Find where the given text appears and provide that cell's center as [x, y] coordinate. 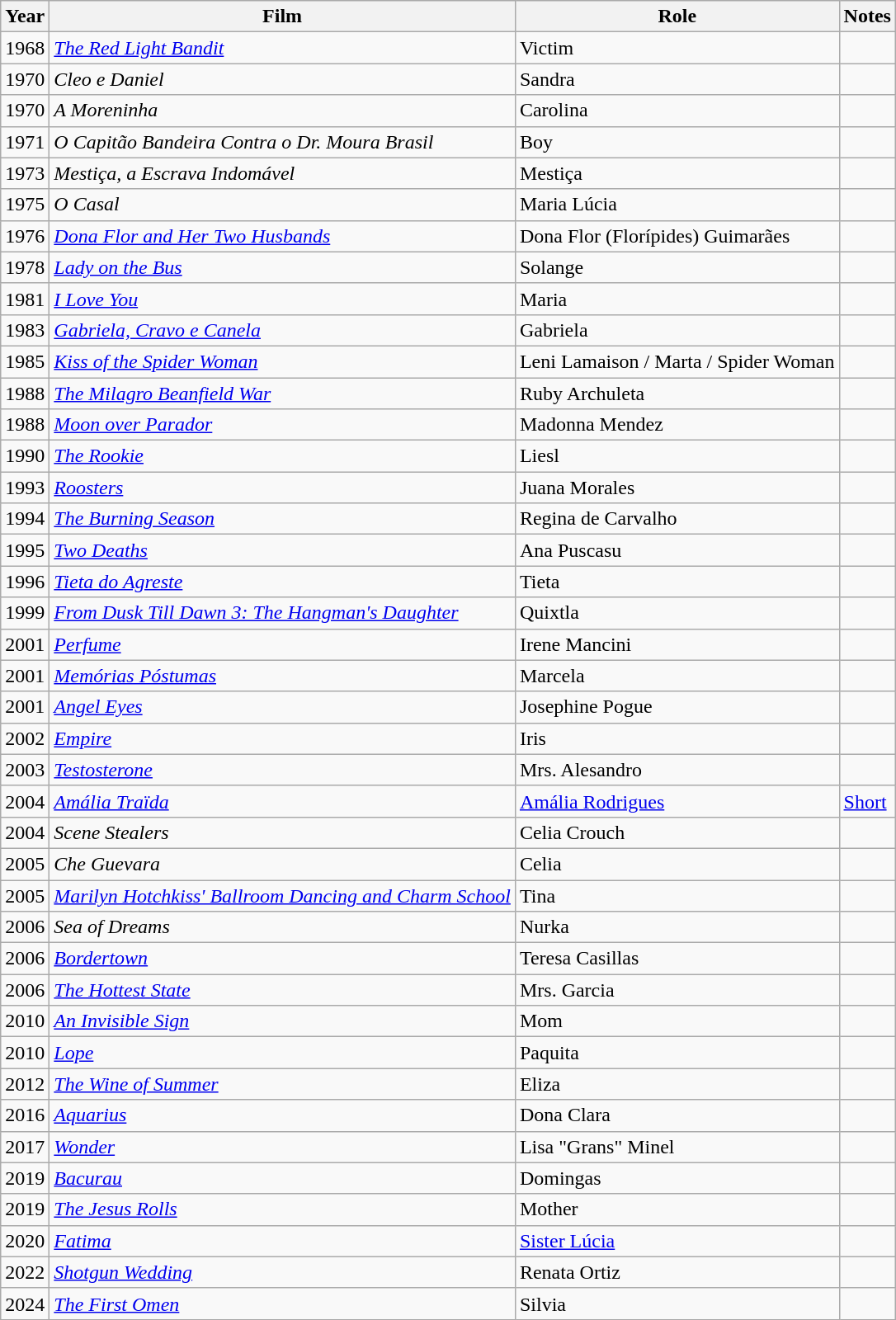
1978 [25, 267]
A Moreninha [282, 111]
Teresa Casillas [677, 959]
Bacurau [282, 1178]
Victim [677, 48]
Dona Clara [677, 1115]
1993 [25, 488]
1994 [25, 519]
Lisa "Grans" Minel [677, 1147]
Madonna Mendez [677, 425]
Roosters [282, 488]
1968 [25, 48]
Mrs. Alesandro [677, 770]
O Capitão Bandeira Contra o Dr. Moura Brasil [282, 142]
Role [677, 16]
1995 [25, 550]
Mestiça, a Escrava Indomável [282, 173]
Tina [677, 895]
Carolina [677, 111]
Scene Stealers [282, 832]
Irene Mancini [677, 644]
Memórias Póstumas [282, 676]
Year [25, 16]
1975 [25, 205]
Eliza [677, 1084]
Ana Puscasu [677, 550]
Mestiça [677, 173]
Renata Ortiz [677, 1272]
The Burning Season [282, 519]
The Wine of Summer [282, 1084]
Celia Crouch [677, 832]
Celia [677, 864]
Cleo e Daniel [282, 79]
Ruby Archuleta [677, 394]
Kiss of the Spider Woman [282, 361]
Mother [677, 1209]
Testosterone [282, 770]
Two Deaths [282, 550]
Wonder [282, 1147]
Nurka [677, 927]
2003 [25, 770]
The Rookie [282, 456]
Paquita [677, 1053]
Marilyn Hotchkiss' Ballroom Dancing and Charm School [282, 895]
Sea of Dreams [282, 927]
Gabriela, Cravo e Canela [282, 330]
2017 [25, 1147]
Lady on the Bus [282, 267]
1973 [25, 173]
The Hottest State [282, 990]
The Red Light Bandit [282, 48]
1999 [25, 613]
2020 [25, 1241]
Marcela [677, 676]
O Casal [282, 205]
Tieta do Agreste [282, 582]
Che Guevara [282, 864]
Notes [867, 16]
1983 [25, 330]
1990 [25, 456]
Empire [282, 738]
The First Omen [282, 1303]
Juana Morales [677, 488]
The Jesus Rolls [282, 1209]
Quixtla [677, 613]
Leni Lamaison / Marta / Spider Woman [677, 361]
Sister Lúcia [677, 1241]
Domingas [677, 1178]
Perfume [282, 644]
Short [867, 801]
1996 [25, 582]
Sandra [677, 79]
Amália Rodrigues [677, 801]
From Dusk Till Dawn 3: The Hangman's Daughter [282, 613]
Lope [282, 1053]
1985 [25, 361]
Moon over Parador [282, 425]
Amália Traïda [282, 801]
2016 [25, 1115]
2024 [25, 1303]
Gabriela [677, 330]
The Milagro Beanfield War [282, 394]
1976 [25, 236]
2022 [25, 1272]
2002 [25, 738]
Maria [677, 299]
Shotgun Wedding [282, 1272]
Mrs. Garcia [677, 990]
Film [282, 16]
Josephine Pogue [677, 707]
Dona Flor (Florípides) Guimarães [677, 236]
Regina de Carvalho [677, 519]
Liesl [677, 456]
Bordertown [282, 959]
Angel Eyes [282, 707]
Dona Flor and Her Two Husbands [282, 236]
1971 [25, 142]
2012 [25, 1084]
Maria Lúcia [677, 205]
An Invisible Sign [282, 1021]
Solange [677, 267]
Boy [677, 142]
1981 [25, 299]
Iris [677, 738]
I Love You [282, 299]
Aquarius [282, 1115]
Tieta [677, 582]
Fatima [282, 1241]
Mom [677, 1021]
Silvia [677, 1303]
